Detect which cell encompasses the target text, then output its [X, Y] center coordinate. 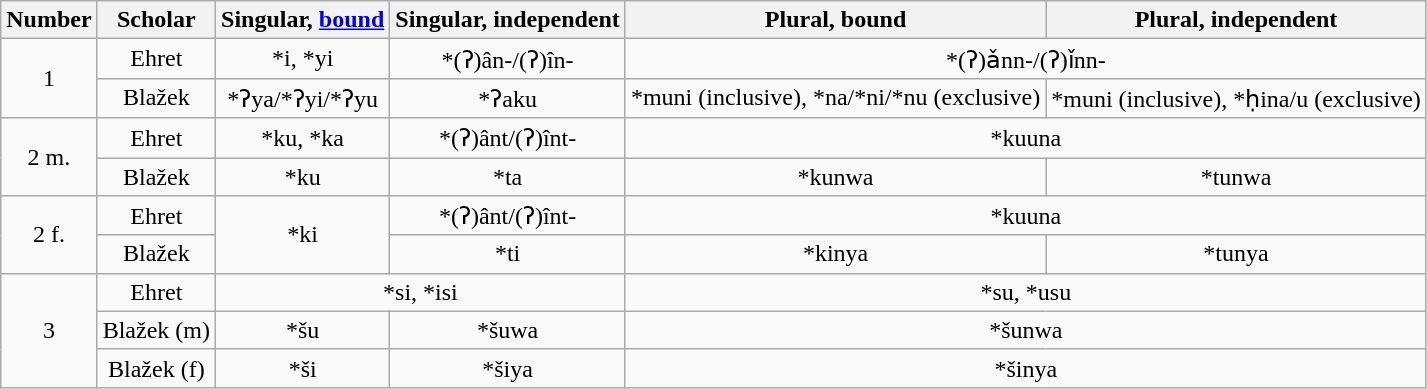
3 [49, 330]
*i, *yi [303, 59]
*muni (inclusive), *na/*ni/*nu (exclusive) [835, 98]
*kinya [835, 254]
*ti [508, 254]
2 m. [49, 157]
*(ʔ)ân-/(ʔ)în- [508, 59]
*šiya [508, 368]
*su, *usu [1026, 292]
*si, *isi [421, 292]
Blažek (f) [156, 368]
*šunwa [1026, 330]
Scholar [156, 20]
*ši [303, 368]
*muni (inclusive), *ḥina/u (exclusive) [1236, 98]
Singular, independent [508, 20]
*(ʔ)ǎnn-/(ʔ)ǐnn- [1026, 59]
*ʔaku [508, 98]
*tunya [1236, 254]
*ʔya/*ʔyi/*ʔyu [303, 98]
*šuwa [508, 330]
1 [49, 78]
Number [49, 20]
*šu [303, 330]
Singular, bound [303, 20]
*tunwa [1236, 177]
2 f. [49, 235]
*ku, *ka [303, 138]
Plural, independent [1236, 20]
Plural, bound [835, 20]
*ki [303, 235]
*šinya [1026, 368]
*ku [303, 177]
Blažek (m) [156, 330]
*ta [508, 177]
*kunwa [835, 177]
